Output the (X, Y) coordinate of the center of the cell containing the given text.  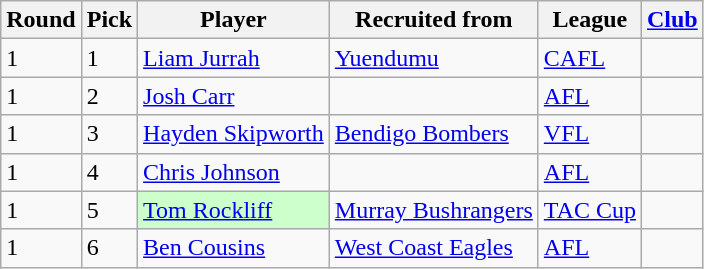
Pick (109, 20)
Ben Cousins (234, 248)
3 (109, 134)
Hayden Skipworth (234, 134)
Chris Johnson (234, 172)
West Coast Eagles (434, 248)
Murray Bushrangers (434, 210)
TAC Cup (590, 210)
Liam Jurrah (234, 58)
Round (41, 20)
CAFL (590, 58)
Josh Carr (234, 96)
6 (109, 248)
Club (672, 20)
Player (234, 20)
League (590, 20)
4 (109, 172)
2 (109, 96)
Recruited from (434, 20)
Tom Rockliff (234, 210)
Yuendumu (434, 58)
Bendigo Bombers (434, 134)
VFL (590, 134)
5 (109, 210)
